Identify which cell holds the provided text, then report its [x, y] central coordinate. 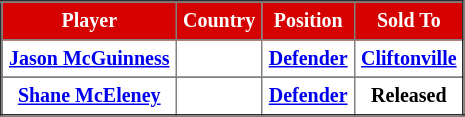
Position [308, 21]
Released [409, 96]
Cliftonville [409, 59]
Player [90, 21]
Sold To [409, 21]
Country [219, 21]
Jason McGuinness [90, 59]
Shane McEleney [90, 96]
